Capture the cell that displays the provided text and extract its (X, Y) central coordinate. 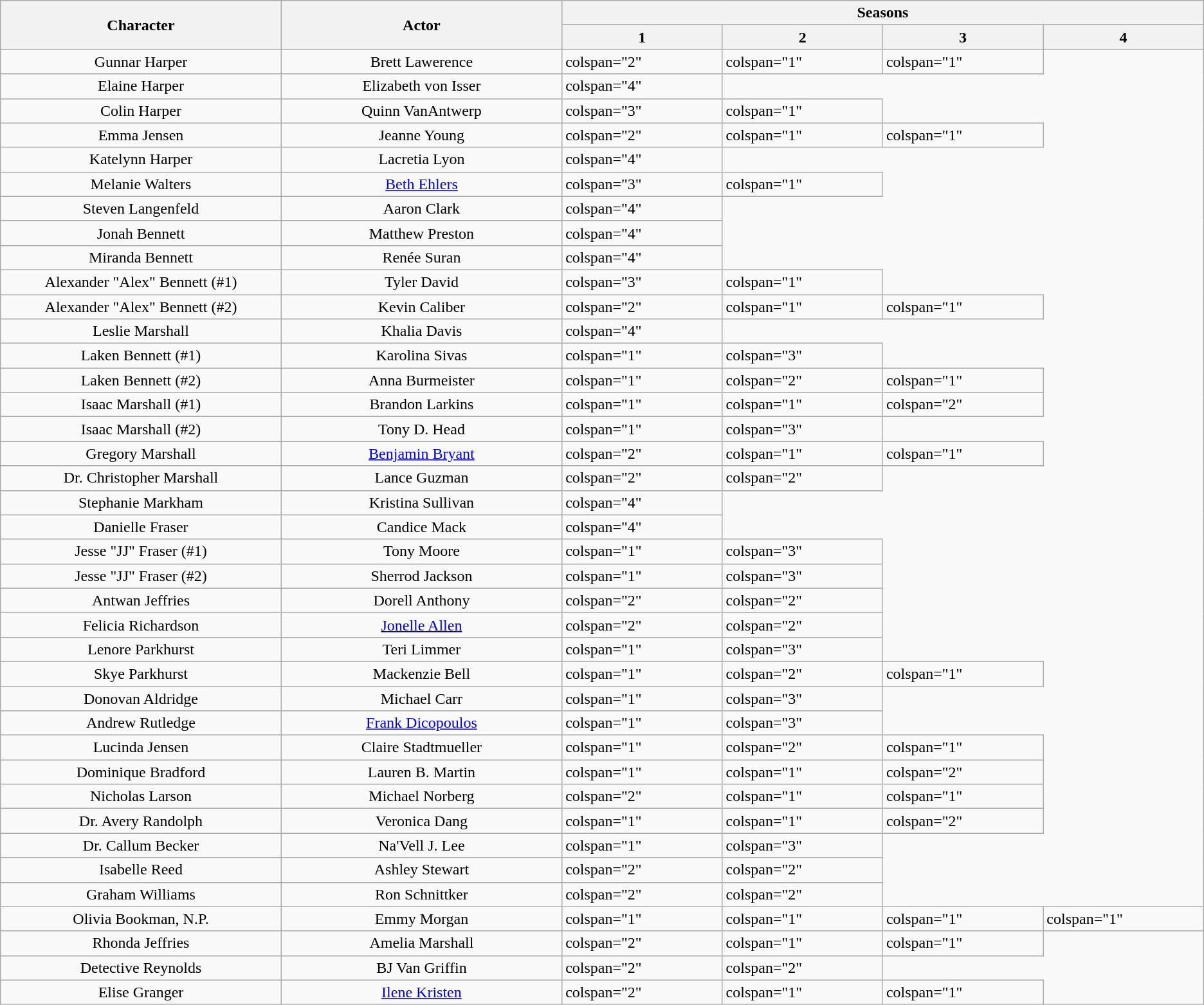
Felicia Richardson (141, 625)
Elizabeth von Isser (421, 86)
Katelynn Harper (141, 160)
Elaine Harper (141, 86)
Laken Bennett (#1) (141, 356)
Tony D. Head (421, 429)
Brett Lawerence (421, 62)
Na'Vell J. Lee (421, 845)
Matthew Preston (421, 233)
Dr. Callum Becker (141, 845)
Laken Bennett (#2) (141, 380)
Antwan Jeffries (141, 600)
Detective Reynolds (141, 968)
Tyler David (421, 282)
Beth Ehlers (421, 184)
Lacretia Lyon (421, 160)
Miranda Bennett (141, 257)
Tony Moore (421, 551)
Seasons (883, 13)
Isabelle Reed (141, 870)
Jonelle Allen (421, 625)
Teri Limmer (421, 649)
Kevin Caliber (421, 307)
Stephanie Markham (141, 502)
Olivia Bookman, N.P. (141, 919)
Emmy Morgan (421, 919)
Dominique Bradford (141, 772)
Claire Stadtmueller (421, 748)
Isaac Marshall (#1) (141, 405)
Donovan Aldridge (141, 698)
Michael Norberg (421, 797)
Danielle Fraser (141, 527)
Graham Williams (141, 894)
Actor (421, 25)
Dr. Christopher Marshall (141, 478)
Brandon Larkins (421, 405)
Isaac Marshall (#2) (141, 429)
Andrew Rutledge (141, 723)
Ashley Stewart (421, 870)
Melanie Walters (141, 184)
4 (1123, 37)
3 (962, 37)
Colin Harper (141, 111)
Nicholas Larson (141, 797)
Veronica Dang (421, 821)
Steven Langenfeld (141, 208)
Dorell Anthony (421, 600)
Michael Carr (421, 698)
BJ Van Griffin (421, 968)
Ilene Kristen (421, 992)
2 (803, 37)
Jeanne Young (421, 135)
Lauren B. Martin (421, 772)
Kristina Sullivan (421, 502)
Character (141, 25)
1 (642, 37)
Rhonda Jeffries (141, 943)
Khalia Davis (421, 331)
Amelia Marshall (421, 943)
Sherrod Jackson (421, 576)
Gunnar Harper (141, 62)
Benjamin Bryant (421, 454)
Alexander "Alex" Bennett (#1) (141, 282)
Emma Jensen (141, 135)
Candice Mack (421, 527)
Frank Dicopoulos (421, 723)
Jesse "JJ" Fraser (#2) (141, 576)
Anna Burmeister (421, 380)
Mackenzie Bell (421, 674)
Gregory Marshall (141, 454)
Jonah Bennett (141, 233)
Elise Granger (141, 992)
Karolina Sivas (421, 356)
Lucinda Jensen (141, 748)
Leslie Marshall (141, 331)
Alexander "Alex" Bennett (#2) (141, 307)
Renée Suran (421, 257)
Lance Guzman (421, 478)
Lenore Parkhurst (141, 649)
Jesse "JJ" Fraser (#1) (141, 551)
Skye Parkhurst (141, 674)
Aaron Clark (421, 208)
Quinn VanAntwerp (421, 111)
Dr. Avery Randolph (141, 821)
Ron Schnittker (421, 894)
